Capture the cell that displays the provided text and extract its [X, Y] central coordinate. 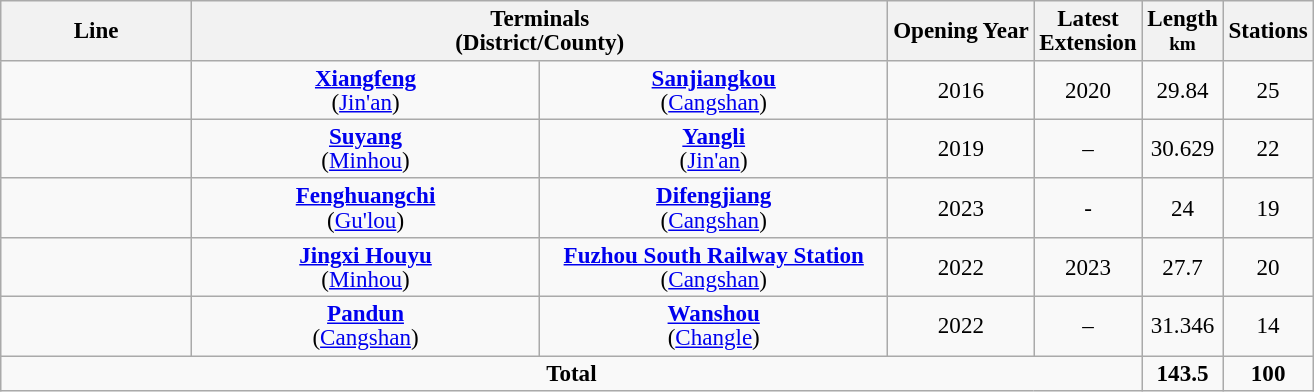
Yangli(Jin'an) [714, 150]
19 [1268, 208]
Pandun(Cangshan) [365, 326]
143.5 [1182, 374]
2016 [961, 90]
Sanjiangkou(Cangshan) [714, 90]
31.346 [1182, 326]
Lengthkm [1182, 31]
Fenghuangchi(Gu'lou) [365, 208]
30.629 [1182, 150]
27.7 [1182, 268]
Total [572, 374]
29.84 [1182, 90]
Stations [1268, 31]
100 [1268, 374]
Terminals(District/County) [539, 31]
Line [96, 31]
Xiangfeng(Jin'an) [365, 90]
Jingxi Houyu(Minhou) [365, 268]
22 [1268, 150]
Wanshou(Changle) [714, 326]
20 [1268, 268]
Difengjiang(Cangshan) [714, 208]
25 [1268, 90]
24 [1182, 208]
Fuzhou South Railway Station(Cangshan) [714, 268]
- [1088, 208]
Suyang(Minhou) [365, 150]
2020 [1088, 90]
Opening Year [961, 31]
LatestExtension [1088, 31]
2019 [961, 150]
14 [1268, 326]
